Locate the cell with the specified text and output its [x, y] center coordinate. 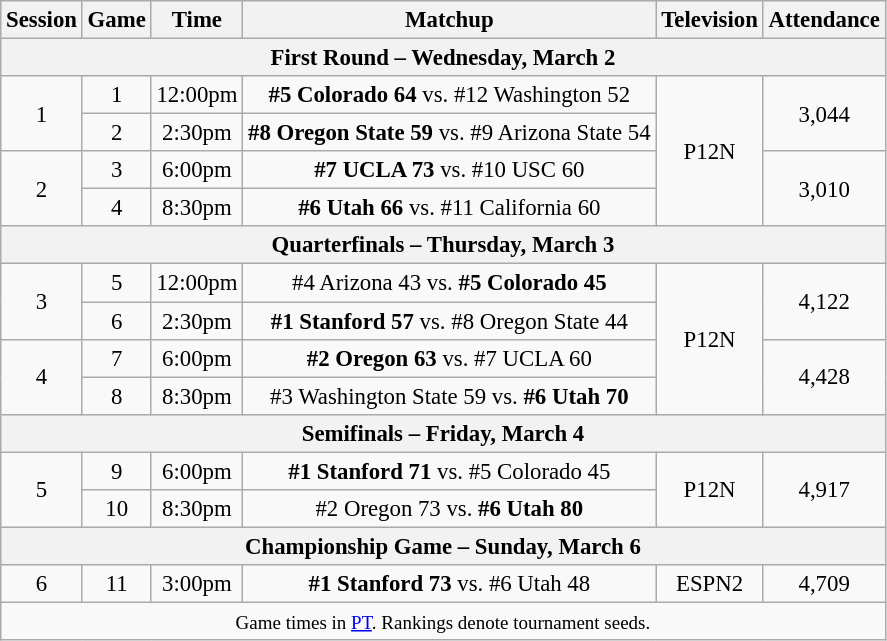
#7 UCLA 73 vs. #10 USC 60 [450, 170]
#1 Stanford 73 vs. #6 Utah 48 [450, 584]
Matchup [450, 20]
#6 Utah 66 vs. #11 California 60 [450, 208]
#3 Washington State 59 vs. #6 Utah 70 [450, 396]
ESPN2 [710, 584]
Attendance [824, 20]
#2 Oregon 63 vs. #7 UCLA 60 [450, 358]
3,010 [824, 188]
Semifinals – Friday, March 4 [443, 433]
4,709 [824, 584]
7 [116, 358]
Quarterfinals – Thursday, March 3 [443, 245]
4,428 [824, 376]
Game [116, 20]
Championship Game – Sunday, March 6 [443, 546]
Game times in PT. Rankings denote tournament seeds. [443, 621]
Television [710, 20]
#2 Oregon 73 vs. #6 Utah 80 [450, 509]
10 [116, 509]
3,044 [824, 114]
#5 Colorado 64 vs. #12 Washington 52 [450, 95]
Session [42, 20]
#1 Stanford 71 vs. #5 Colorado 45 [450, 471]
#8 Oregon State 59 vs. #9 Arizona State 54 [450, 133]
4,122 [824, 302]
Time [197, 20]
9 [116, 471]
First Round – Wednesday, March 2 [443, 58]
#4 Arizona 43 vs. #5 Colorado 45 [450, 283]
8 [116, 396]
4,917 [824, 490]
3:00pm [197, 584]
11 [116, 584]
#1 Stanford 57 vs. #8 Oregon State 44 [450, 321]
